Extract the (X, Y) coordinate from the center of the cell holding the provided text.  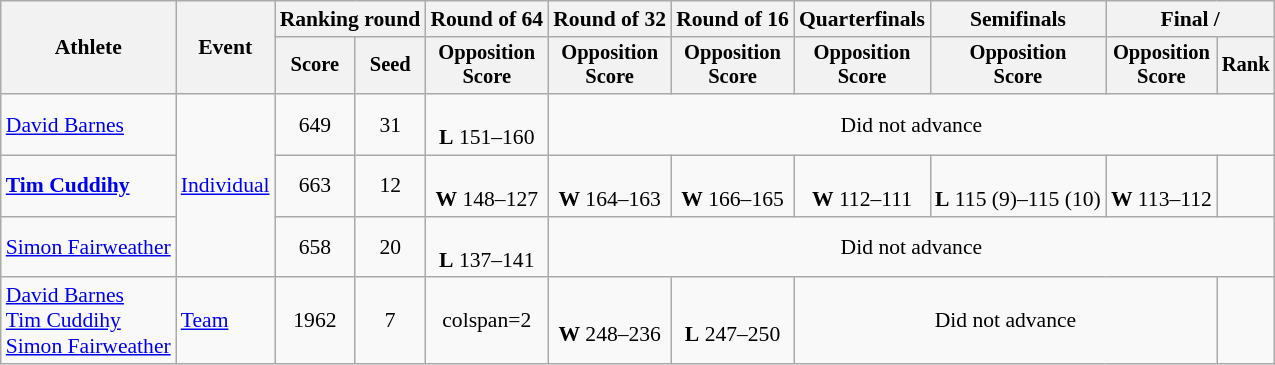
L 151–160 (486, 124)
Ranking round (350, 19)
Event (226, 48)
20 (390, 248)
649 (316, 124)
colspan=2 (486, 322)
Round of 16 (732, 19)
Seed (390, 66)
W 148–127 (486, 186)
1962 (316, 322)
David BarnesTim CuddihySimon Fairweather (88, 322)
L 247–250 (732, 322)
W 248–236 (610, 322)
Team (226, 322)
W 164–163 (610, 186)
W 113–112 (1162, 186)
Tim Cuddihy (88, 186)
W 166–165 (732, 186)
L 137–141 (486, 248)
David Barnes (88, 124)
12 (390, 186)
Score (316, 66)
Athlete (88, 48)
Simon Fairweather (88, 248)
Individual (226, 186)
7 (390, 322)
W 112–111 (862, 186)
Round of 64 (486, 19)
658 (316, 248)
663 (316, 186)
Semifinals (1018, 19)
L 115 (9)–115 (10) (1018, 186)
Rank (1246, 66)
Quarterfinals (862, 19)
Final / (1190, 19)
Round of 32 (610, 19)
31 (390, 124)
